From the cell containing the given text, extract its center point as [X, Y] coordinate. 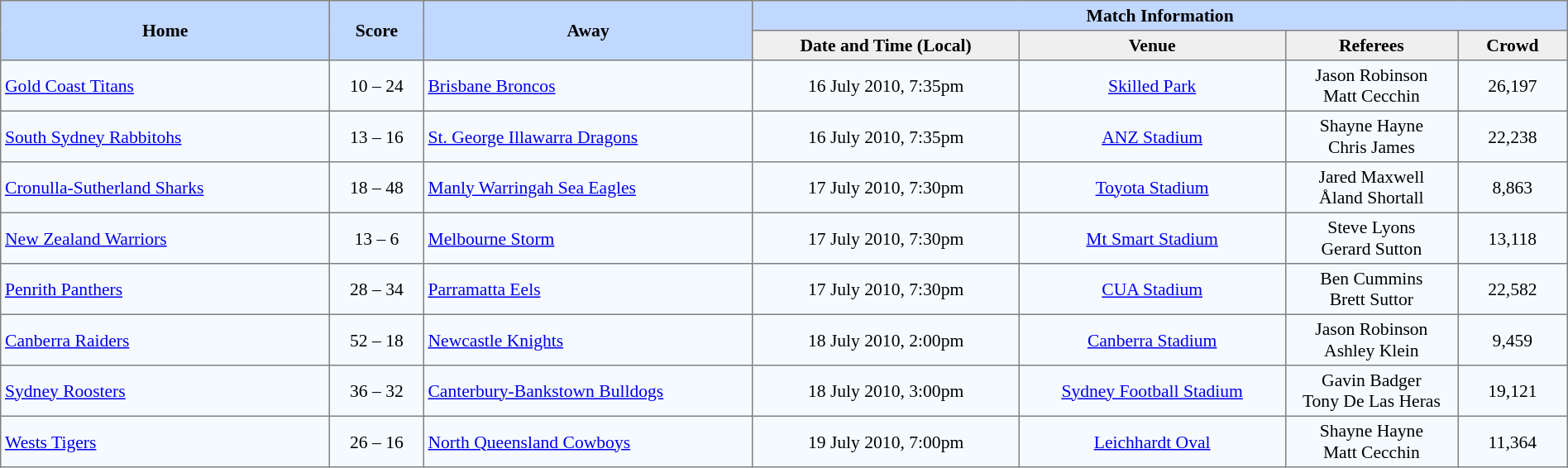
19,121 [1513, 391]
19 July 2010, 7:00pm [886, 442]
Penrith Panthers [165, 289]
18 July 2010, 2:00pm [886, 340]
Canberra Stadium [1152, 340]
Match Information [1159, 16]
Shayne HayneMatt Cecchin [1371, 442]
Parramatta Eels [588, 289]
Sydney Football Stadium [1152, 391]
Jason RobinsonAshley Klein [1371, 340]
13,118 [1513, 238]
St. George Illawarra Dragons [588, 136]
Manly Warringah Sea Eagles [588, 188]
ANZ Stadium [1152, 136]
8,863 [1513, 188]
Ben CumminsBrett Suttor [1371, 289]
36 – 32 [377, 391]
North Queensland Cowboys [588, 442]
CUA Stadium [1152, 289]
Date and Time (Local) [886, 45]
11,364 [1513, 442]
18 July 2010, 3:00pm [886, 391]
South Sydney Rabbitohs [165, 136]
Venue [1152, 45]
Score [377, 31]
Skilled Park [1152, 86]
Sydney Roosters [165, 391]
Gold Coast Titans [165, 86]
10 – 24 [377, 86]
26 – 16 [377, 442]
Shayne HayneChris James [1371, 136]
13 – 6 [377, 238]
13 – 16 [377, 136]
Cronulla-Sutherland Sharks [165, 188]
Mt Smart Stadium [1152, 238]
26,197 [1513, 86]
Brisbane Broncos [588, 86]
Jared MaxwellÅland Shortall [1371, 188]
New Zealand Warriors [165, 238]
Canberra Raiders [165, 340]
Steve LyonsGerard Sutton [1371, 238]
Wests Tigers [165, 442]
22,238 [1513, 136]
Toyota Stadium [1152, 188]
Gavin BadgerTony De Las Heras [1371, 391]
9,459 [1513, 340]
28 – 34 [377, 289]
Jason RobinsonMatt Cecchin [1371, 86]
52 – 18 [377, 340]
Newcastle Knights [588, 340]
22,582 [1513, 289]
Melbourne Storm [588, 238]
Referees [1371, 45]
Home [165, 31]
Canterbury-Bankstown Bulldogs [588, 391]
Leichhardt Oval [1152, 442]
Crowd [1513, 45]
Away [588, 31]
18 – 48 [377, 188]
